Output the [X, Y] coordinate of the center of the cell containing the given text.  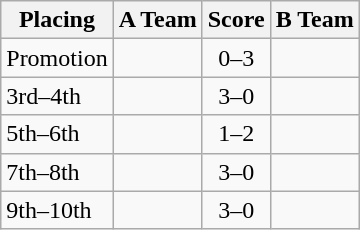
Score [236, 20]
5th–6th [57, 134]
Placing [57, 20]
3rd–4th [57, 96]
9th–10th [57, 210]
A Team [158, 20]
1–2 [236, 134]
7th–8th [57, 172]
Promotion [57, 58]
B Team [314, 20]
0–3 [236, 58]
